Determine the [X, Y] coordinate at the center of the cell enclosing the given text.  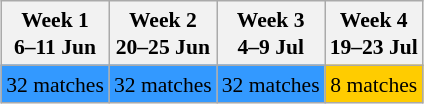
Week 16–11 Jun [55, 33]
8 matches [374, 84]
Week 220–25 Jun [163, 33]
Week 34–9 Jul [271, 33]
Week 419–23 Jul [374, 33]
